Determine the (X, Y) coordinate at the center of the cell enclosing the given text.  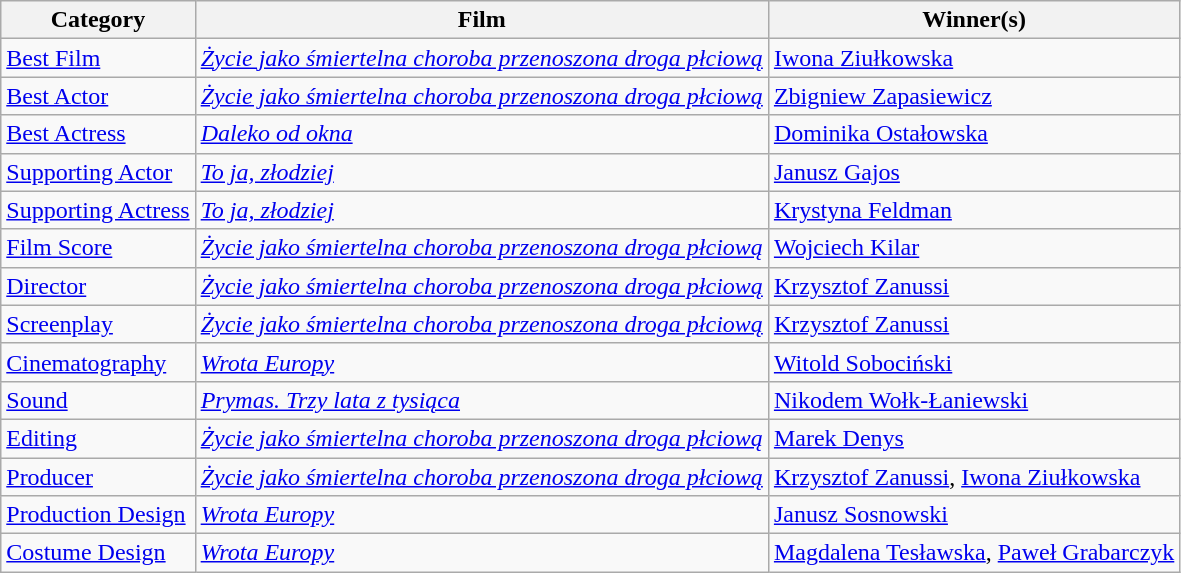
Best Actor (98, 96)
Zbigniew Zapasiewicz (974, 96)
Iwona Ziułkowska (974, 58)
Magdalena Tesławska, Paweł Grabarczyk (974, 553)
Witold Sobociński (974, 362)
Best Film (98, 58)
Krystyna Feldman (974, 210)
Production Design (98, 515)
Krzysztof Zanussi, Iwona Ziułkowska (974, 477)
Nikodem Wołk-Łaniewski (974, 400)
Costume Design (98, 553)
Film (482, 20)
Editing (98, 438)
Janusz Gajos (974, 172)
Category (98, 20)
Wojciech Kilar (974, 248)
Daleko od okna (482, 134)
Film Score (98, 248)
Winner(s) (974, 20)
Prymas. Trzy lata z tysiąca (482, 400)
Marek Denys (974, 438)
Cinematography (98, 362)
Supporting Actor (98, 172)
Dominika Ostałowska (974, 134)
Screenplay (98, 324)
Best Actress (98, 134)
Sound (98, 400)
Supporting Actress (98, 210)
Director (98, 286)
Janusz Sosnowski (974, 515)
Producer (98, 477)
